Detect which cell encompasses the target text, then output its (x, y) center coordinate. 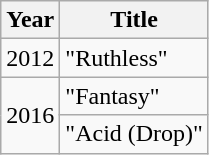
2012 (30, 58)
2016 (30, 115)
Title (134, 20)
"Ruthless" (134, 58)
Year (30, 20)
"Fantasy" (134, 96)
"Acid (Drop)" (134, 134)
